Search for the cell housing the specified text and yield its [X, Y] center coordinate. 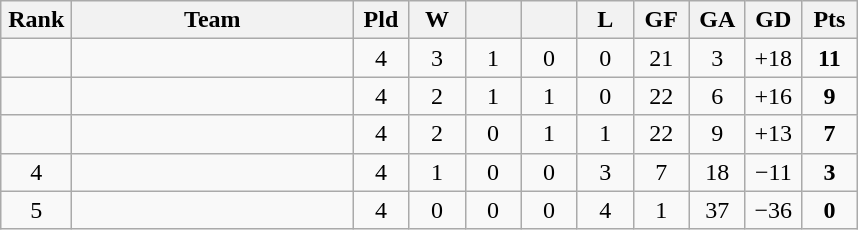
GF [661, 20]
Rank [36, 20]
37 [717, 210]
18 [717, 172]
+16 [773, 96]
+18 [773, 58]
−11 [773, 172]
+13 [773, 134]
GD [773, 20]
L [605, 20]
21 [661, 58]
Pld [381, 20]
Pts [829, 20]
−36 [773, 210]
W [437, 20]
6 [717, 96]
Team [212, 20]
5 [36, 210]
11 [829, 58]
GA [717, 20]
